For the text-containing cell, return its midpoint in [x, y] coordinate format. 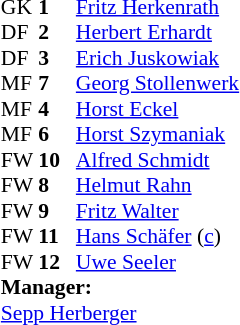
Horst Eckel [158, 109]
Hans Schäfer (c) [158, 237]
Horst Szymaniak [158, 135]
7 [57, 83]
10 [57, 160]
2 [57, 33]
Helmut Rahn [158, 185]
Alfred Schmidt [158, 160]
Erich Juskowiak [158, 58]
Fritz Walter [158, 211]
4 [57, 109]
6 [57, 135]
Uwe Seeler [158, 262]
12 [57, 262]
Manager: [120, 287]
Georg Stollenwerk [158, 83]
8 [57, 185]
9 [57, 211]
3 [57, 58]
Herbert Erhardt [158, 33]
11 [57, 237]
